Scan for the cell matching the given text and deliver its [x, y] coordinate at center. 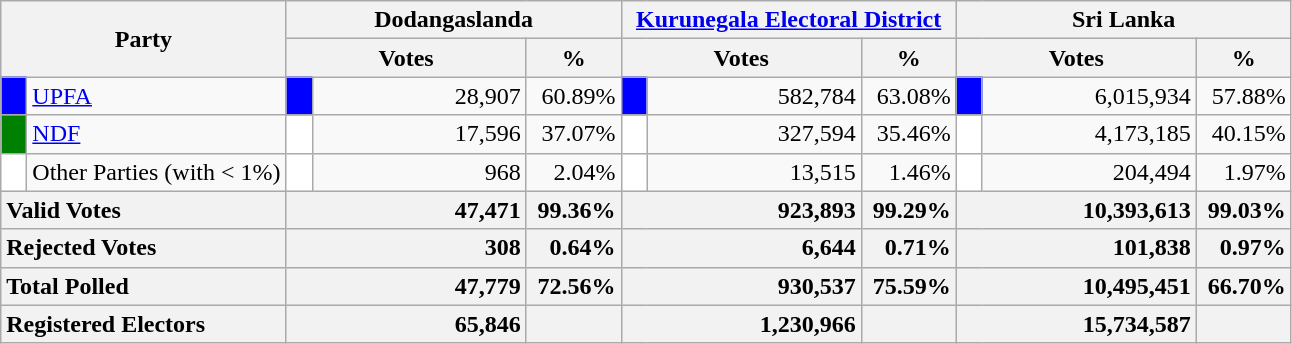
35.46% [908, 134]
204,494 [1089, 172]
308 [406, 248]
Sri Lanka [1124, 20]
47,471 [406, 210]
0.97% [1244, 248]
0.71% [908, 248]
Registered Electors [144, 324]
UPFA [156, 96]
66.70% [1244, 286]
6,644 [741, 248]
Dodangaslanda [454, 20]
968 [419, 172]
6,015,934 [1089, 96]
65,846 [406, 324]
63.08% [908, 96]
1.46% [908, 172]
10,393,613 [1076, 210]
28,907 [419, 96]
4,173,185 [1089, 134]
1,230,966 [741, 324]
NDF [156, 134]
17,596 [419, 134]
Other Parties (with < 1%) [156, 172]
13,515 [754, 172]
37.07% [574, 134]
Party [144, 39]
327,594 [754, 134]
47,779 [406, 286]
Valid Votes [144, 210]
Rejected Votes [144, 248]
101,838 [1076, 248]
930,537 [741, 286]
72.56% [574, 286]
99.36% [574, 210]
2.04% [574, 172]
75.59% [908, 286]
99.29% [908, 210]
1.97% [1244, 172]
10,495,451 [1076, 286]
57.88% [1244, 96]
99.03% [1244, 210]
40.15% [1244, 134]
923,893 [741, 210]
582,784 [754, 96]
60.89% [574, 96]
0.64% [574, 248]
15,734,587 [1076, 324]
Kurunegala Electoral District [788, 20]
Total Polled [144, 286]
